Extract the [x, y] coordinate from the center of the cell holding the provided text.  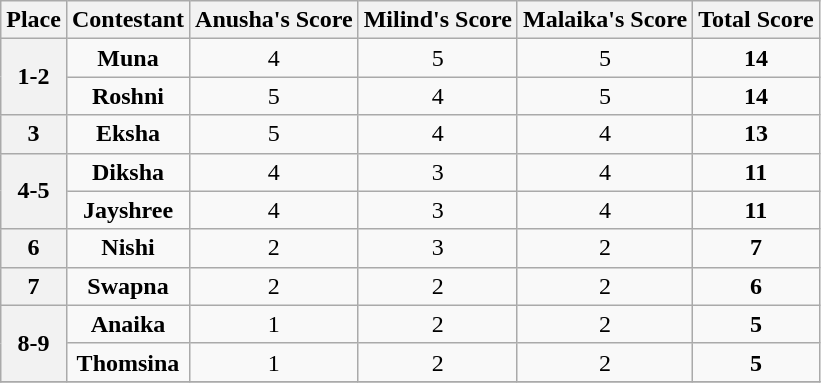
8-9 [34, 343]
1-2 [34, 77]
Contestant [128, 20]
Thomsina [128, 362]
Place [34, 20]
Roshni [128, 96]
Anusha's Score [274, 20]
Jayshree [128, 210]
Nishi [128, 248]
Swapna [128, 286]
Eksha [128, 134]
Milind's Score [438, 20]
4-5 [34, 191]
Diksha [128, 172]
Total Score [756, 20]
Anaika [128, 324]
13 [756, 134]
Muna [128, 58]
Malaika's Score [604, 20]
